Return [x, y] of the center of cell containing provided text 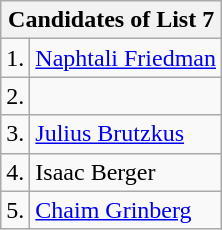
3. [16, 134]
Naphtali Friedman [126, 58]
Isaac Berger [126, 172]
2. [16, 96]
4. [16, 172]
5. [16, 210]
Julius Brutzkus [126, 134]
1. [16, 58]
Chaim Grinberg [126, 210]
Candidates of List 7 [112, 20]
